Identify which cell holds the provided text, then report its (x, y) central coordinate. 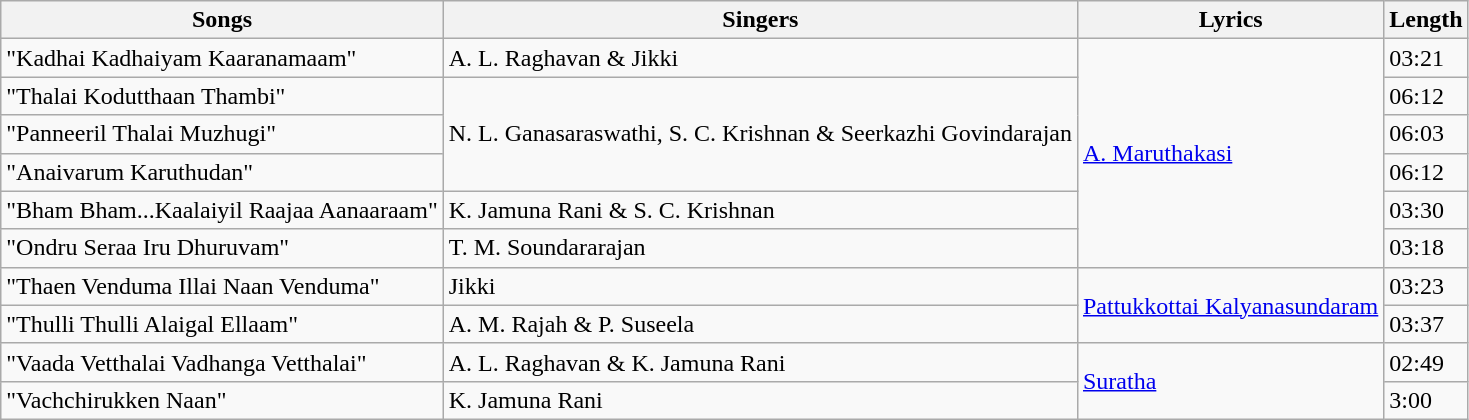
Jikki (760, 286)
03:18 (1426, 248)
T. M. Soundararajan (760, 248)
"Bham Bham...Kaalaiyil Raajaa Aanaaraam" (222, 210)
03:30 (1426, 210)
A. M. Rajah & P. Suseela (760, 324)
"Vaada Vetthalai Vadhanga Vetthalai" (222, 362)
K. Jamuna Rani & S. C. Krishnan (760, 210)
"Thalai Kodutthaan Thambi" (222, 96)
A. L. Raghavan & Jikki (760, 58)
06:03 (1426, 134)
A. Maruthakasi (1230, 153)
"Vachchirukken Naan" (222, 400)
Length (1426, 20)
"Panneeril Thalai Muzhugi" (222, 134)
"Thulli Thulli Alaigal Ellaam" (222, 324)
"Thaen Venduma Illai Naan Venduma" (222, 286)
03:37 (1426, 324)
Songs (222, 20)
3:00 (1426, 400)
02:49 (1426, 362)
03:23 (1426, 286)
N. L. Ganasaraswathi, S. C. Krishnan & Seerkazhi Govindarajan (760, 134)
"Kadhai Kadhaiyam Kaaranamaam" (222, 58)
"Anaivarum Karuthudan" (222, 172)
03:21 (1426, 58)
K. Jamuna Rani (760, 400)
A. L. Raghavan & K. Jamuna Rani (760, 362)
Pattukkottai Kalyanasundaram (1230, 305)
Suratha (1230, 381)
Singers (760, 20)
Lyrics (1230, 20)
"Ondru Seraa Iru Dhuruvam" (222, 248)
